For the text-containing cell, return its midpoint in [X, Y] coordinate format. 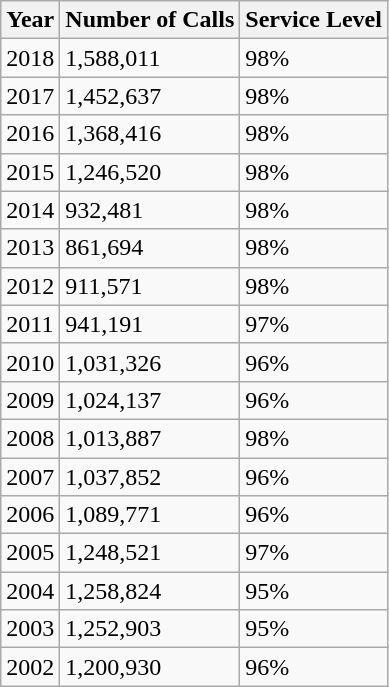
2003 [30, 629]
861,694 [150, 248]
2017 [30, 96]
1,452,637 [150, 96]
2014 [30, 210]
2011 [30, 324]
2005 [30, 553]
1,024,137 [150, 400]
2012 [30, 286]
1,037,852 [150, 477]
2013 [30, 248]
1,013,887 [150, 438]
2018 [30, 58]
2009 [30, 400]
2010 [30, 362]
941,191 [150, 324]
1,588,011 [150, 58]
Year [30, 20]
2007 [30, 477]
1,252,903 [150, 629]
1,368,416 [150, 134]
Number of Calls [150, 20]
2008 [30, 438]
1,248,521 [150, 553]
1,031,326 [150, 362]
2002 [30, 667]
2015 [30, 172]
1,258,824 [150, 591]
932,481 [150, 210]
2004 [30, 591]
Service Level [314, 20]
1,089,771 [150, 515]
911,571 [150, 286]
2016 [30, 134]
1,246,520 [150, 172]
2006 [30, 515]
1,200,930 [150, 667]
